Determine the [x, y] coordinate at the center of the cell enclosing the given text.  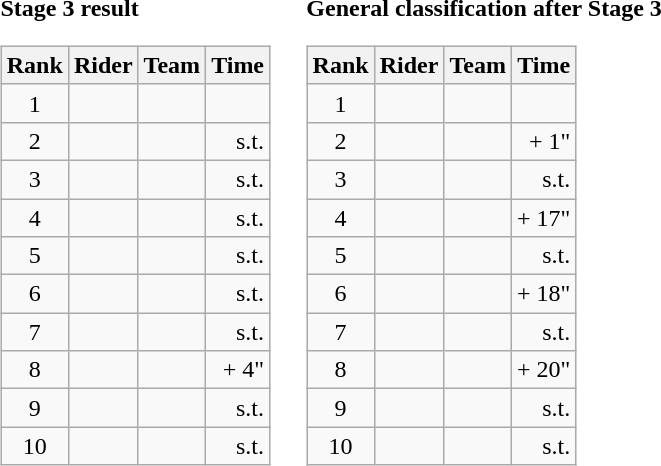
+ 17" [543, 217]
+ 1" [543, 141]
+ 4" [238, 370]
+ 20" [543, 370]
+ 18" [543, 294]
